Provide the [x, y] coordinate of the cell's center where the given text is located.  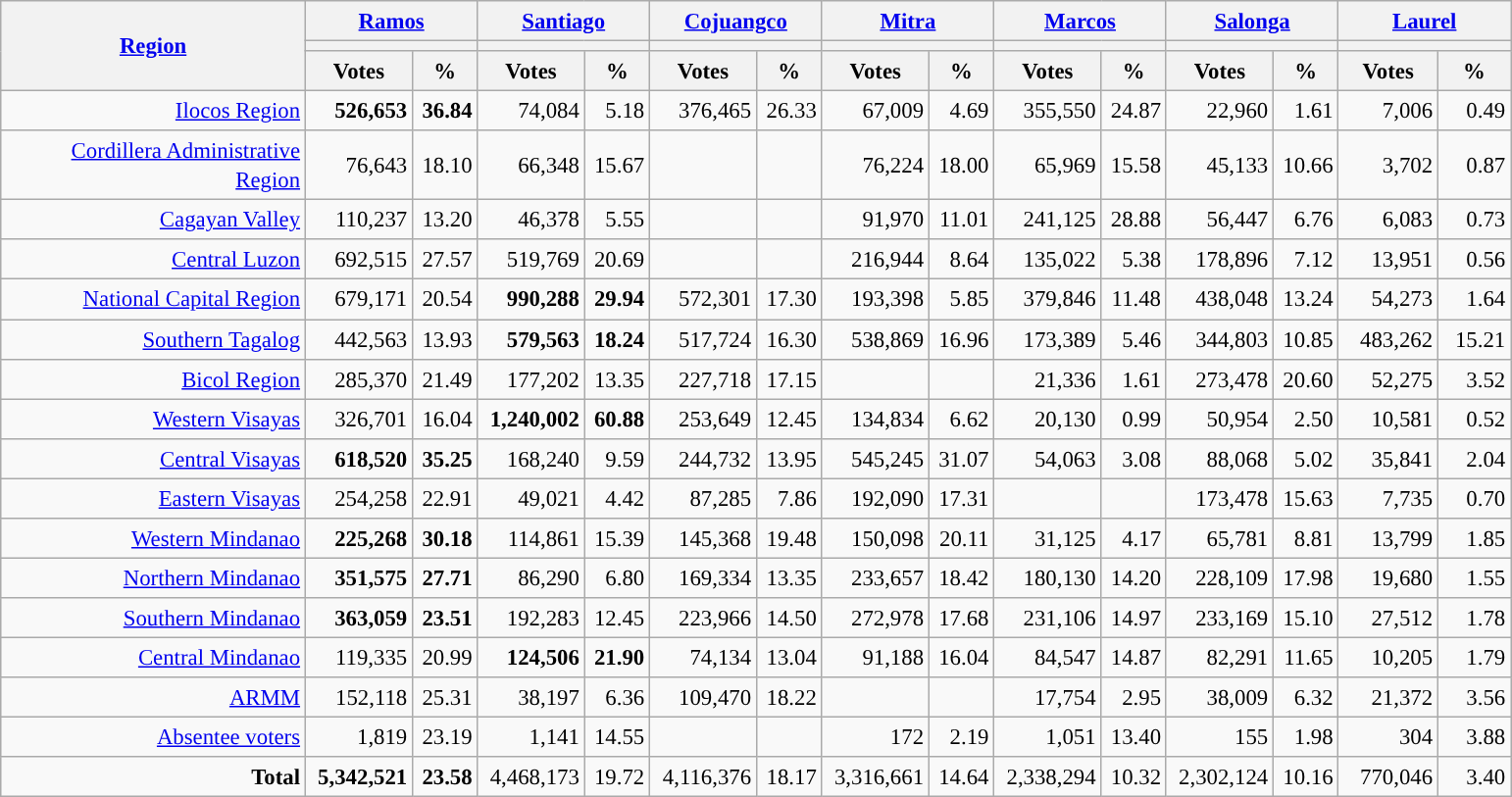
172 [875, 737]
14.55 [617, 737]
18.42 [961, 578]
8.64 [961, 259]
15.67 [617, 165]
20.60 [1306, 378]
192,283 [531, 618]
363,059 [359, 618]
150,098 [875, 539]
17.15 [788, 378]
2.50 [1306, 420]
3.08 [1134, 459]
109,470 [704, 698]
6.76 [1306, 220]
114,861 [531, 539]
0.87 [1474, 165]
152,118 [359, 698]
14.50 [788, 618]
7.12 [1306, 259]
15.10 [1306, 618]
19.48 [788, 539]
2.19 [961, 737]
3,316,661 [875, 776]
Central Visayas [153, 459]
15.63 [1306, 498]
2,302,124 [1220, 776]
Ramos [391, 22]
31.07 [961, 459]
Western Mindanao [153, 539]
86,290 [531, 578]
225,268 [359, 539]
5.18 [617, 112]
1,819 [359, 737]
273,478 [1220, 378]
54,273 [1388, 300]
10,205 [1388, 657]
233,169 [1220, 618]
66,348 [531, 165]
545,245 [875, 459]
13.20 [445, 220]
67,009 [875, 112]
13,799 [1388, 539]
679,171 [359, 300]
17.68 [961, 618]
91,970 [875, 220]
Western Visayas [153, 420]
11.48 [1134, 300]
Santiago [564, 22]
56,447 [1220, 220]
25.31 [445, 698]
87,285 [704, 498]
74,084 [531, 112]
4.17 [1134, 539]
21.90 [617, 657]
1.85 [1474, 539]
692,515 [359, 259]
54,063 [1047, 459]
1,051 [1047, 737]
572,301 [704, 300]
65,969 [1047, 165]
272,978 [875, 618]
17.31 [961, 498]
21,372 [1388, 698]
22,960 [1220, 112]
1.78 [1474, 618]
14.64 [961, 776]
4,116,376 [704, 776]
65,781 [1220, 539]
4.42 [617, 498]
21.49 [445, 378]
11.01 [961, 220]
155 [1220, 737]
Absentee voters [153, 737]
3,702 [1388, 165]
344,803 [1220, 339]
227,718 [704, 378]
110,237 [359, 220]
1,240,002 [531, 420]
233,657 [875, 578]
Salonga [1252, 22]
30.18 [445, 539]
10.32 [1134, 776]
17.30 [788, 300]
519,769 [531, 259]
3.88 [1474, 737]
26.33 [788, 112]
618,520 [359, 459]
38,197 [531, 698]
355,550 [1047, 112]
15.21 [1474, 339]
35.25 [445, 459]
0.56 [1474, 259]
8.81 [1306, 539]
91,188 [875, 657]
22.91 [445, 498]
253,649 [704, 420]
35,841 [1388, 459]
Marcos [1081, 22]
351,575 [359, 578]
579,563 [531, 339]
216,944 [875, 259]
Total [153, 776]
1.55 [1474, 578]
60.88 [617, 420]
6,083 [1388, 220]
6.62 [961, 420]
145,368 [704, 539]
Bicol Region [153, 378]
5.02 [1306, 459]
0.99 [1134, 420]
Cojuangco [736, 22]
5.38 [1134, 259]
0.70 [1474, 498]
9.59 [617, 459]
24.87 [1134, 112]
76,224 [875, 165]
Southern Mindanao [153, 618]
135,022 [1047, 259]
52,275 [1388, 378]
Mitra [908, 22]
13.93 [445, 339]
10.85 [1306, 339]
326,701 [359, 420]
10,581 [1388, 420]
538,869 [875, 339]
4.69 [961, 112]
6.36 [617, 698]
Laurel [1425, 22]
13.95 [788, 459]
13,951 [1388, 259]
14.97 [1134, 618]
193,398 [875, 300]
173,389 [1047, 339]
5.85 [961, 300]
29.94 [617, 300]
49,021 [531, 498]
4,468,173 [531, 776]
168,240 [531, 459]
20.54 [445, 300]
82,291 [1220, 657]
38,009 [1220, 698]
0.73 [1474, 220]
31,125 [1047, 539]
1.64 [1474, 300]
18.24 [617, 339]
13.24 [1306, 300]
14.20 [1134, 578]
1,141 [531, 737]
119,335 [359, 657]
13.04 [788, 657]
1.98 [1306, 737]
3.56 [1474, 698]
223,966 [704, 618]
3.40 [1474, 776]
76,643 [359, 165]
20.69 [617, 259]
Cordillera Administrative Region [153, 165]
10.16 [1306, 776]
36.84 [445, 112]
18.17 [788, 776]
Ilocos Region [153, 112]
1.79 [1474, 657]
228,109 [1220, 578]
17.98 [1306, 578]
124,506 [531, 657]
231,106 [1047, 618]
7,735 [1388, 498]
Eastern Visayas [153, 498]
Central Luzon [153, 259]
2.95 [1134, 698]
134,834 [875, 420]
18.10 [445, 165]
23.51 [445, 618]
23.19 [445, 737]
20.99 [445, 657]
27.71 [445, 578]
438,048 [1220, 300]
770,046 [1388, 776]
18.22 [788, 698]
18.00 [961, 165]
15.58 [1134, 165]
16.30 [788, 339]
5.55 [617, 220]
Region [153, 46]
526,653 [359, 112]
285,370 [359, 378]
2,338,294 [1047, 776]
0.49 [1474, 112]
13.40 [1134, 737]
46,378 [531, 220]
5.46 [1134, 339]
28.88 [1134, 220]
6.80 [617, 578]
Cagayan Valley [153, 220]
442,563 [359, 339]
Northern Mindanao [153, 578]
14.87 [1134, 657]
376,465 [704, 112]
74,134 [704, 657]
11.65 [1306, 657]
173,478 [1220, 498]
2.04 [1474, 459]
50,954 [1220, 420]
Central Mindanao [153, 657]
990,288 [531, 300]
241,125 [1047, 220]
192,090 [875, 498]
5,342,521 [359, 776]
National Capital Region [153, 300]
19.72 [617, 776]
178,896 [1220, 259]
177,202 [531, 378]
180,130 [1047, 578]
20.11 [961, 539]
19,680 [1388, 578]
15.39 [617, 539]
27.57 [445, 259]
16.96 [961, 339]
ARMM [153, 698]
7.86 [788, 498]
254,258 [359, 498]
84,547 [1047, 657]
45,133 [1220, 165]
517,724 [704, 339]
6.32 [1306, 698]
Southern Tagalog [153, 339]
20,130 [1047, 420]
483,262 [1388, 339]
3.52 [1474, 378]
379,846 [1047, 300]
21,336 [1047, 378]
88,068 [1220, 459]
27,512 [1388, 618]
7,006 [1388, 112]
244,732 [704, 459]
0.52 [1474, 420]
23.58 [445, 776]
10.66 [1306, 165]
169,334 [704, 578]
17,754 [1047, 698]
304 [1388, 737]
